From the cell containing the given text, extract its center point as [X, Y] coordinate. 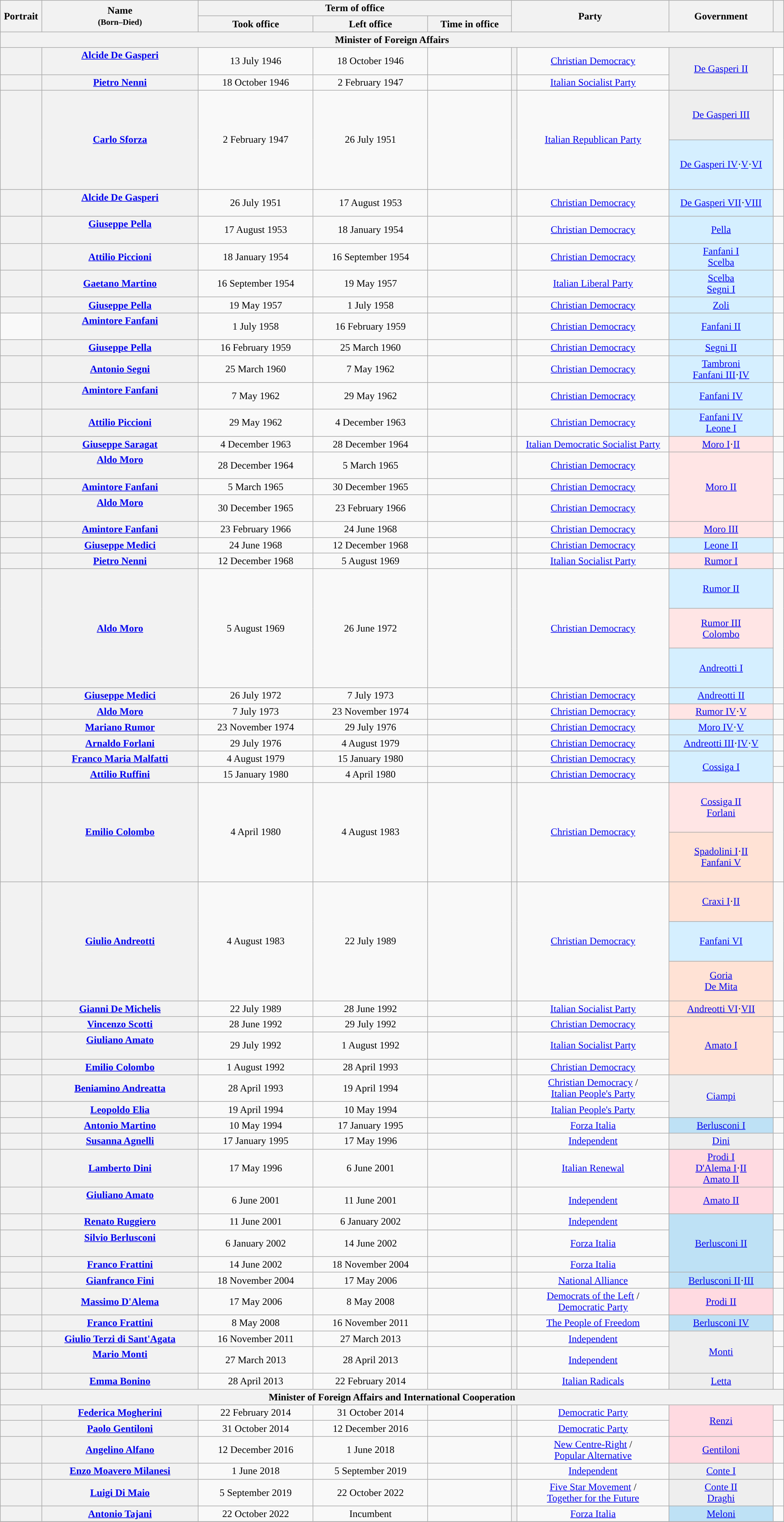
Gianni De Michelis [120, 1009]
Name(Born–Died) [120, 16]
Giulio Andreotti [120, 941]
Gianfranco Fini [120, 1280]
Left office [370, 24]
Fanfani IScelba [721, 256]
Giuseppe Saragat [120, 444]
Conte I [721, 1471]
Italian Renewal [593, 1168]
Rumor IIIColombo [721, 628]
Portrait [21, 16]
Lamberto Dini [120, 1168]
Letta [721, 1381]
Andreotti I [721, 668]
Vincenzo Scotti [120, 1024]
Ciampi [721, 1096]
Attilio Ruffini [120, 774]
Berlusconi I [721, 1125]
Antonio Martino [120, 1125]
Luigi Di Maio [120, 1492]
TambroniFanfani III·IV [721, 369]
De Gasperi VII·VIII [721, 203]
Andreotti VI·VII [721, 1009]
Italian People's Party [593, 1110]
Leopoldo Elia [120, 1110]
Moro II [721, 487]
Italian Republican Party [593, 140]
Prodi ID'Alema I·IIAmato II [721, 1168]
Incumbent [370, 1514]
Rumor II [721, 589]
De Gasperi II [721, 69]
Prodi II [721, 1301]
Five Star Movement /Together for the Future [593, 1492]
Took office [256, 24]
Carlo Sforza [120, 140]
Zoli [721, 305]
Segni II [721, 347]
Moro IV·V [721, 727]
Spadolini I·IIFanfani V [721, 857]
Enzo Moavero Milanesi [120, 1471]
Christian Democracy /Italian People's Party [593, 1089]
Berlusconi II [721, 1243]
Silvio Berlusconi [120, 1243]
Giulio Terzi di Sant'Agata [120, 1339]
Minister of Foreign Affairs [392, 40]
26 June 1972 [370, 628]
Time in office [470, 24]
Government [721, 16]
Italian Democratic Socialist Party [593, 444]
De Gasperi III [721, 115]
Massimo D'Alema [120, 1301]
Andreotti III·IV·V [721, 743]
Party [590, 16]
GoriaDe Mita [721, 981]
Fanfani IVLeone I [721, 423]
Mariano Rumor [120, 727]
Amato II [721, 1200]
Berlusconi II·III [721, 1280]
Susanna Agnelli [120, 1141]
ScelbaSegni I [721, 284]
Berlusconi IV [721, 1323]
Moro III [721, 529]
Federica Mogherini [120, 1413]
Mario Monti [120, 1360]
Emma Bonino [120, 1381]
Leone II [721, 545]
Fanfani IV [721, 396]
Democrats of the Left /Democratic Party [593, 1301]
New Centre-Right /Popular Alternative [593, 1450]
Arnaldo Forlani [120, 743]
Minister of Foreign Affairs and International Cooperation [392, 1397]
Amato I [721, 1046]
Italian Radicals [593, 1381]
Dini [721, 1141]
Renzi [721, 1421]
Angelino Alfano [120, 1450]
Beniamino Andreatta [120, 1089]
Fanfani II [721, 326]
Cossiga IIForlani [721, 807]
Conte IIDraghi [721, 1492]
Gaetano Martino [120, 284]
Antonio Segni [120, 369]
Fanfani VI [721, 941]
Paolo Gentiloni [120, 1429]
Gentiloni [721, 1450]
Craxi I·II [721, 902]
Term of office [355, 8]
Pella [721, 230]
Meloni [721, 1514]
26 July 1972 [256, 696]
Rumor I [721, 561]
Franco Maria Malfatti [120, 759]
De Gasperi IV·V·VI [721, 165]
Italian Liberal Party [593, 284]
Rumor IV·V [721, 711]
Moro I·II [721, 444]
13 July 1946 [256, 61]
National Alliance [593, 1280]
Renato Ruggiero [120, 1222]
Monti [721, 1352]
Andreotti II [721, 696]
The People of Freedom [593, 1323]
Antonio Tajani [120, 1514]
Cossiga I [721, 766]
